Detect which cell encompasses the target text, then output its [X, Y] center coordinate. 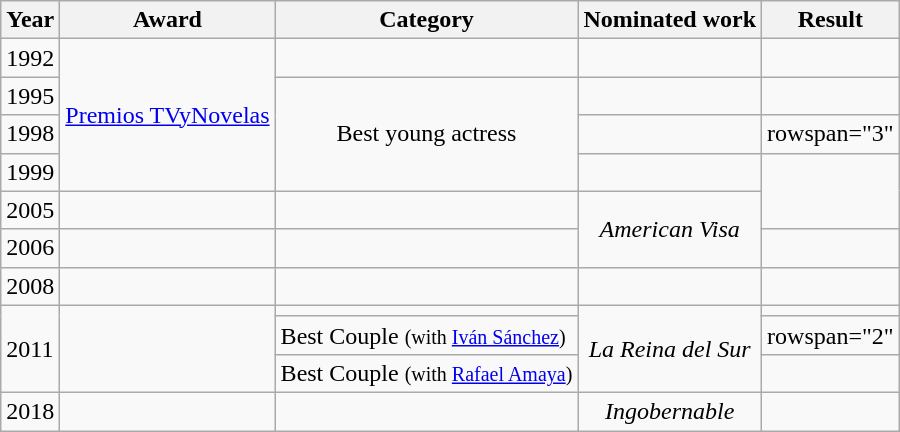
Ingobernable [670, 411]
Premios TVyNovelas [168, 115]
rowspan="2" [831, 335]
Award [168, 20]
Nominated work [670, 20]
rowspan="3" [831, 134]
Category [426, 20]
2018 [30, 411]
American Visa [670, 229]
Best Couple (with Iván Sánchez) [426, 335]
2008 [30, 286]
1998 [30, 134]
1992 [30, 58]
2011 [30, 348]
2005 [30, 210]
Result [831, 20]
1995 [30, 96]
Best Couple (with Rafael Amaya) [426, 373]
Year [30, 20]
Best young actress [426, 134]
1999 [30, 172]
2006 [30, 248]
La Reina del Sur [670, 348]
